From the cell containing the given text, extract its center point as (x, y) coordinate. 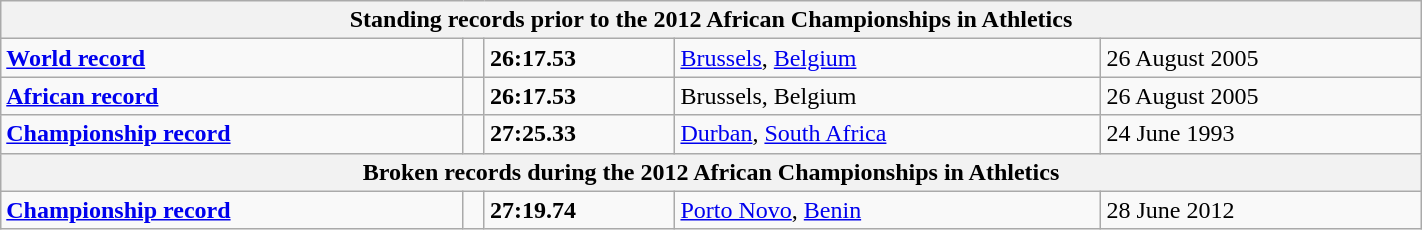
African record (232, 96)
28 June 2012 (1261, 210)
Standing records prior to the 2012 African Championships in Athletics (711, 20)
Porto Novo, Benin (888, 210)
27:19.74 (579, 210)
24 June 1993 (1261, 134)
Durban, South Africa (888, 134)
World record (232, 58)
Broken records during the 2012 African Championships in Athletics (711, 172)
27:25.33 (579, 134)
